Extract the [x, y] coordinate from the center of the cell holding the provided text.  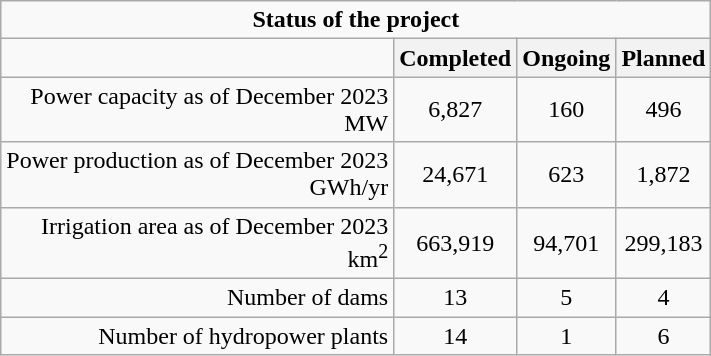
299,183 [664, 243]
Planned [664, 58]
1 [566, 336]
6,827 [456, 110]
Ongoing [566, 58]
663,919 [456, 243]
Power capacity as of December 2023MW [198, 110]
Completed [456, 58]
Number of hydropower plants [198, 336]
4 [664, 298]
14 [456, 336]
Number of dams [198, 298]
160 [566, 110]
13 [456, 298]
496 [664, 110]
623 [566, 174]
94,701 [566, 243]
Status of the project [356, 20]
24,671 [456, 174]
Irrigation area as of December 2023km2 [198, 243]
5 [566, 298]
1,872 [664, 174]
6 [664, 336]
Power production as of December 2023GWh/yr [198, 174]
